Search for the cell housing the specified text and yield its [X, Y] center coordinate. 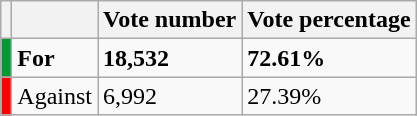
Vote number [170, 20]
Against [55, 96]
6,992 [170, 96]
72.61% [329, 58]
Vote percentage [329, 20]
27.39% [329, 96]
18,532 [170, 58]
For [55, 58]
